For the text-containing cell, return its midpoint in [X, Y] coordinate format. 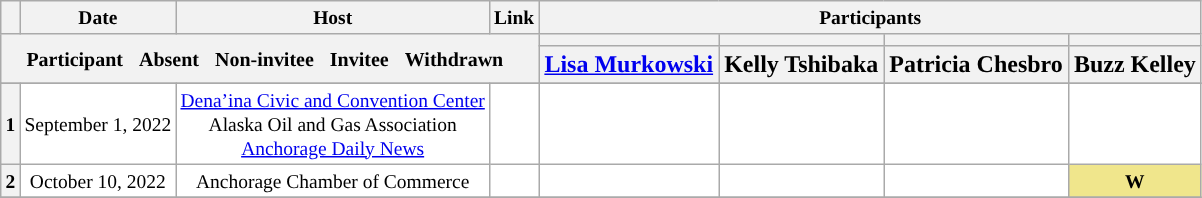
Host [333, 18]
September 1, 2022 [98, 124]
Date [98, 18]
Lisa Murkowski [629, 64]
Patricia Chesbro [976, 64]
Anchorage Chamber of Commerce [333, 180]
Buzz Kelley [1134, 64]
1 [10, 124]
Kelly Tshibaka [802, 64]
Participant Absent Non-invitee Invitee Withdrawn [270, 58]
Denaʼina Civic and Convention CenterAlaska Oil and Gas AssociationAnchorage Daily News [333, 124]
W [1134, 180]
Participants [870, 18]
Link [514, 18]
2 [10, 180]
October 10, 2022 [98, 180]
